From the cell containing the given text, extract its center point as (x, y) coordinate. 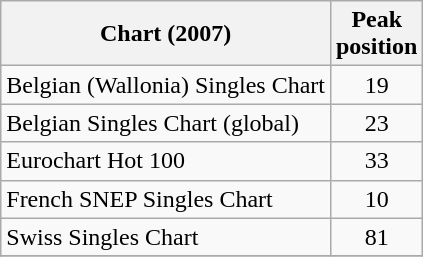
23 (376, 123)
81 (376, 237)
Peakposition (376, 34)
33 (376, 161)
Eurochart Hot 100 (166, 161)
French SNEP Singles Chart (166, 199)
Belgian Singles Chart (global) (166, 123)
Belgian (Wallonia) Singles Chart (166, 85)
19 (376, 85)
10 (376, 199)
Swiss Singles Chart (166, 237)
Chart (2007) (166, 34)
